Provide the [x, y] coordinate of the cell's center where the given text is located.  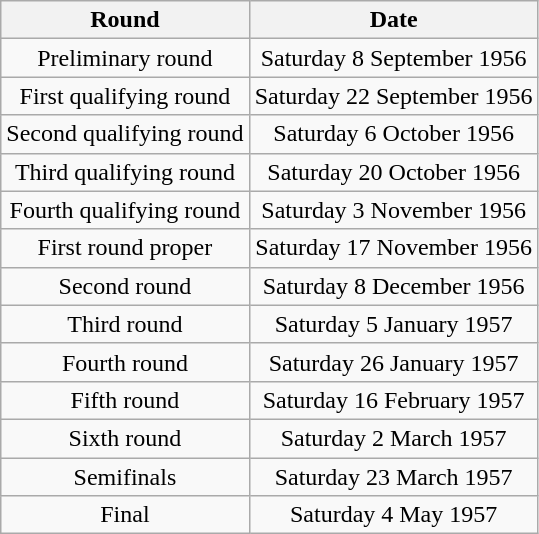
Semifinals [125, 477]
Saturday 6 October 1956 [394, 134]
Fifth round [125, 400]
Saturday 5 January 1957 [394, 324]
Saturday 2 March 1957 [394, 438]
Saturday 4 May 1957 [394, 515]
Saturday 26 January 1957 [394, 362]
Saturday 22 September 1956 [394, 96]
Saturday 8 September 1956 [394, 58]
First qualifying round [125, 96]
Third qualifying round [125, 172]
Saturday 20 October 1956 [394, 172]
Saturday 3 November 1956 [394, 210]
Date [394, 20]
Saturday 17 November 1956 [394, 248]
Saturday 8 December 1956 [394, 286]
Fourth round [125, 362]
Second round [125, 286]
Saturday 23 March 1957 [394, 477]
Round [125, 20]
Sixth round [125, 438]
First round proper [125, 248]
Saturday 16 February 1957 [394, 400]
Preliminary round [125, 58]
Second qualifying round [125, 134]
Final [125, 515]
Third round [125, 324]
Fourth qualifying round [125, 210]
